Capture the cell that displays the provided text and extract its (X, Y) central coordinate. 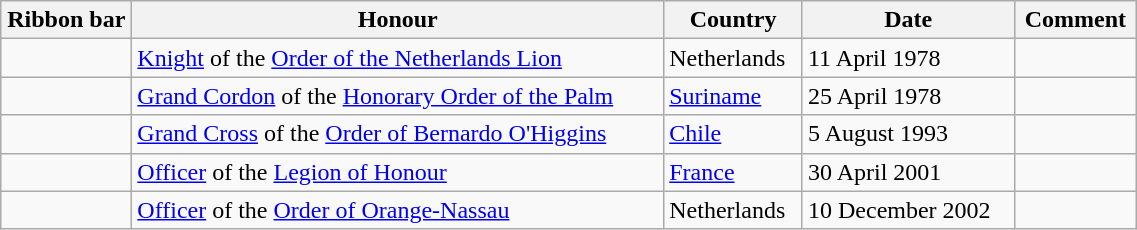
Comment (1076, 20)
10 December 2002 (908, 210)
5 August 1993 (908, 134)
11 April 1978 (908, 58)
Honour (398, 20)
Knight of the Order of the Netherlands Lion (398, 58)
Officer of the Legion of Honour (398, 172)
Date (908, 20)
Grand Cross of the Order of Bernardo O'Higgins (398, 134)
Country (734, 20)
25 April 1978 (908, 96)
France (734, 172)
Ribbon bar (66, 20)
Chile (734, 134)
Suriname (734, 96)
Officer of the Order of Orange-Nassau (398, 210)
30 April 2001 (908, 172)
Grand Cordon of the Honorary Order of the Palm (398, 96)
